Determine the (x, y) coordinate at the center of the cell enclosing the given text.  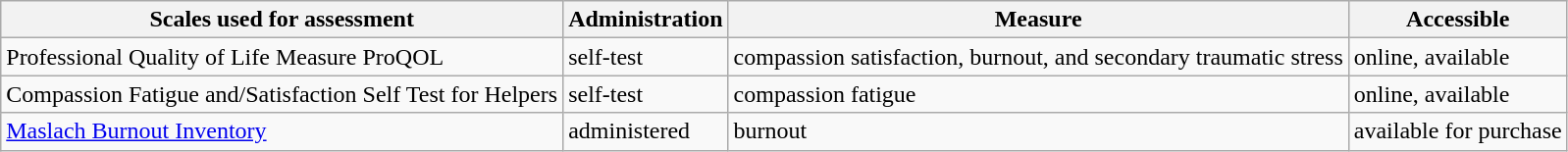
available for purchase (1458, 131)
Maslach Burnout Inventory (283, 131)
Professional Quality of Life Measure ProQOL (283, 57)
Scales used for assessment (283, 20)
Accessible (1458, 20)
Compassion Fatigue and/Satisfaction Self Test for Helpers (283, 94)
Measure (1038, 20)
administered (646, 131)
compassion satisfaction, burnout, and secondary traumatic stress (1038, 57)
compassion fatigue (1038, 94)
Administration (646, 20)
burnout (1038, 131)
